Identify which cell holds the provided text, then report its (x, y) central coordinate. 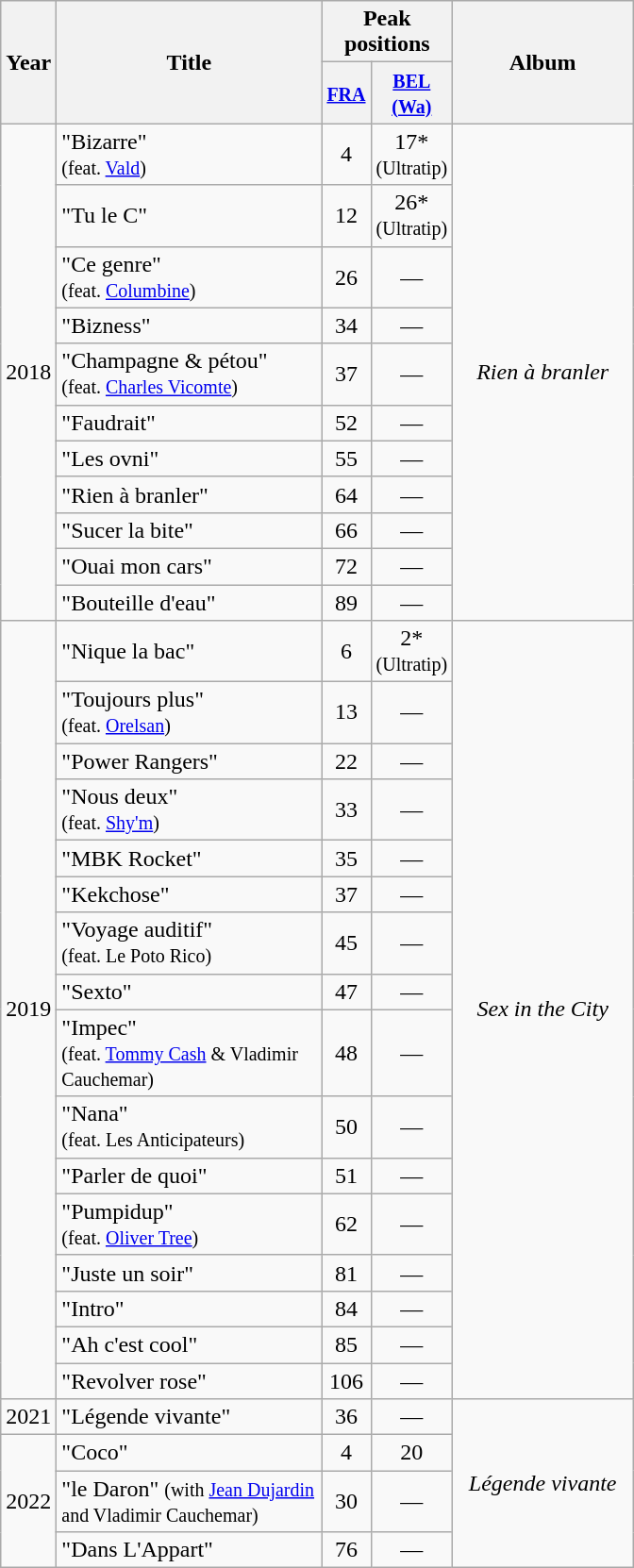
"Dans L'Appart" (189, 1550)
34 (346, 325)
64 (346, 494)
62 (346, 1225)
"Légende vivante" (189, 1417)
"Nous deux"(feat. Shy'm) (189, 809)
26 (346, 277)
Rien à branler (543, 372)
"Intro" (189, 1309)
"Nana"(feat. Les Anticipateurs) (189, 1126)
6 (346, 651)
2021 (28, 1417)
2022 (28, 1502)
12 (346, 215)
"Nique la bac" (189, 651)
"Power Rangers" (189, 761)
106 (346, 1380)
2018 (28, 372)
17*(Ultratip) (411, 155)
47 (346, 992)
66 (346, 530)
52 (346, 423)
"Sexto" (189, 992)
2*(Ultratip) (411, 651)
Album (543, 62)
"Ouai mon cars" (189, 566)
76 (346, 1550)
Légende vivante (543, 1483)
48 (346, 1053)
"Les ovni" (189, 459)
45 (346, 943)
"le Daron" (with Jean Dujardin and Vladimir Cauchemar) (189, 1502)
"Ce genre"(feat. Columbine) (189, 277)
85 (346, 1344)
33 (346, 809)
Title (189, 62)
"Voyage auditif"(feat. Le Poto Rico) (189, 943)
30 (346, 1502)
55 (346, 459)
"Impec"(feat. Tommy Cash & Vladimir Cauchemar) (189, 1053)
"Tu le C" (189, 215)
"Bizness" (189, 325)
"Sucer la bite" (189, 530)
Peak positions (387, 32)
"Revolver rose" (189, 1380)
FRA (346, 92)
"Toujours plus"(feat. Orelsan) (189, 713)
"Pumpidup"(feat. Oliver Tree) (189, 1225)
2019 (28, 1009)
"Ah c'est cool" (189, 1344)
"Kekchose" (189, 894)
Sex in the City (543, 1009)
"Bizarre"(feat. Vald) (189, 155)
26*(Ultratip) (411, 215)
84 (346, 1309)
13 (346, 713)
"Champagne & pétou"(feat. Charles Vicomte) (189, 374)
36 (346, 1417)
"Faudrait" (189, 423)
"Coco" (189, 1453)
"Juste un soir" (189, 1273)
51 (346, 1176)
"Rien à branler" (189, 494)
35 (346, 859)
22 (346, 761)
72 (346, 566)
"Bouteille d'eau" (189, 603)
"MBK Rocket" (189, 859)
50 (346, 1126)
Year (28, 62)
20 (411, 1453)
"Parler de quoi" (189, 1176)
BEL(Wa) (411, 92)
81 (346, 1273)
89 (346, 603)
